Search for the cell housing the specified text and yield its [X, Y] center coordinate. 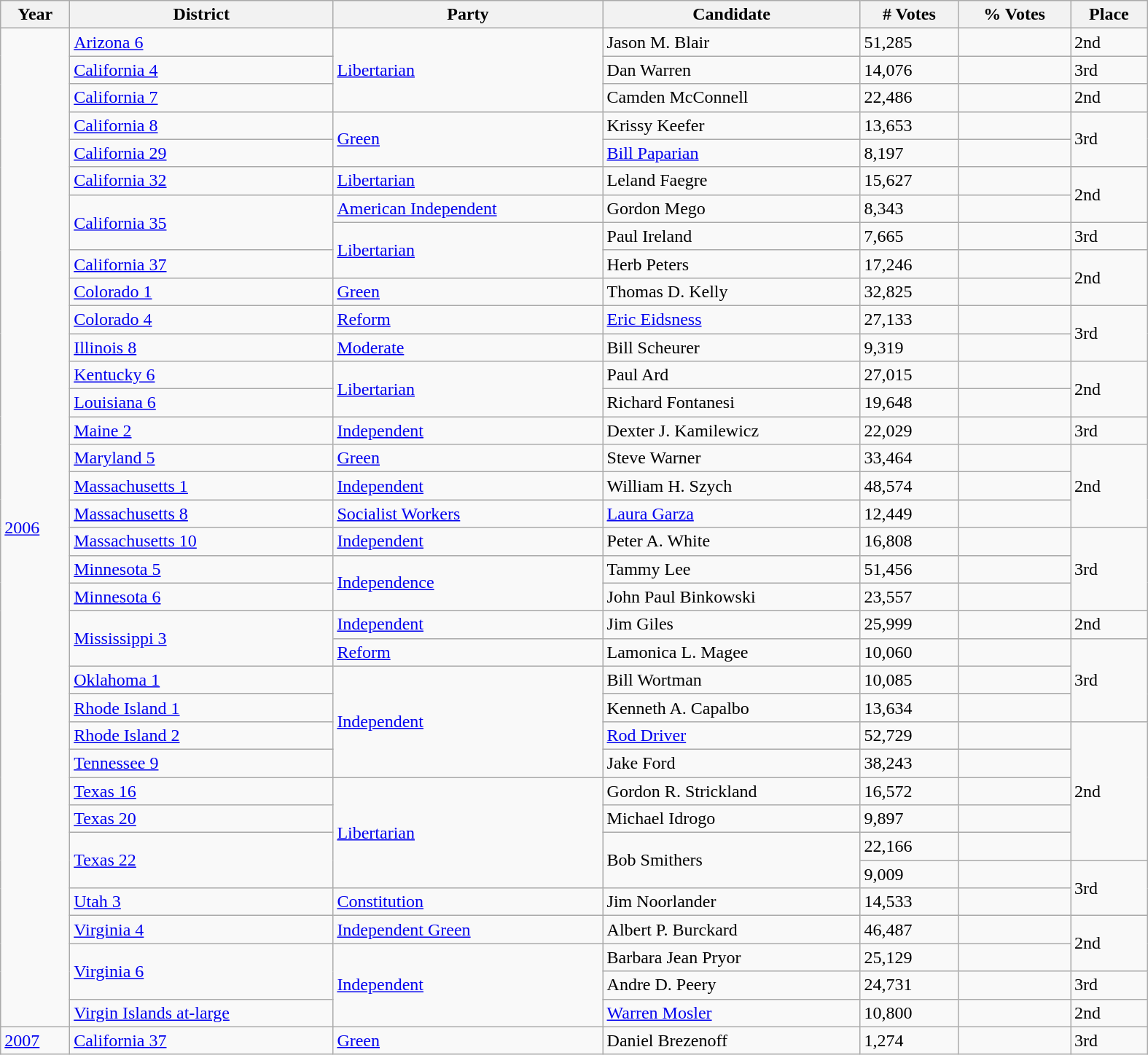
25,129 [910, 957]
48,574 [910, 486]
Dan Warren [732, 70]
Krissy Keefer [732, 125]
Virginia 4 [201, 930]
Virginia 6 [201, 971]
Mississippi 3 [201, 638]
Tammy Lee [732, 569]
9,319 [910, 348]
8,197 [910, 153]
Paul Ard [732, 375]
Gordon R. Strickland [732, 791]
Independent Green [468, 930]
Eric Eidsness [732, 319]
Barbara Jean Pryor [732, 957]
Constitution [468, 902]
17,246 [910, 264]
Party [468, 15]
Moderate [468, 348]
Texas 20 [201, 819]
Maine 2 [201, 431]
Place [1109, 15]
14,533 [910, 902]
Rhode Island 2 [201, 735]
Illinois 8 [201, 348]
10,085 [910, 680]
27,015 [910, 375]
California 35 [201, 222]
California 32 [201, 181]
Rod Driver [732, 735]
Minnesota 6 [201, 597]
1,274 [910, 1040]
8,343 [910, 208]
American Independent [468, 208]
14,076 [910, 70]
California 8 [201, 125]
Colorado 1 [201, 291]
Paul Ireland [732, 236]
Dexter J. Kamilewicz [732, 431]
Virgin Islands at-large [201, 1013]
13,653 [910, 125]
Massachusetts 8 [201, 514]
9,009 [910, 874]
Massachusetts 10 [201, 541]
10,060 [910, 652]
Texas 22 [201, 860]
Laura Garza [732, 514]
12,449 [910, 514]
52,729 [910, 735]
Utah 3 [201, 902]
# Votes [910, 15]
% Votes [1015, 15]
Warren Mosler [732, 1013]
19,648 [910, 403]
22,029 [910, 431]
10,800 [910, 1013]
Independence [468, 583]
Bill Paparian [732, 153]
Minnesota 5 [201, 569]
23,557 [910, 597]
California 4 [201, 70]
John Paul Binkowski [732, 597]
Rhode Island 1 [201, 707]
California 29 [201, 153]
7,665 [910, 236]
California 7 [201, 98]
Bill Scheurer [732, 348]
Richard Fontanesi [732, 403]
22,166 [910, 847]
Oklahoma 1 [201, 680]
51,456 [910, 569]
Bob Smithers [732, 860]
Gordon Mego [732, 208]
Year [35, 15]
District [201, 15]
27,133 [910, 319]
32,825 [910, 291]
9,897 [910, 819]
William H. Szych [732, 486]
13,634 [910, 707]
16,808 [910, 541]
Lamonica L. Magee [732, 652]
Albert P. Burckard [732, 930]
25,999 [910, 624]
Kentucky 6 [201, 375]
38,243 [910, 763]
Daniel Brezenoff [732, 1040]
22,486 [910, 98]
Massachusetts 1 [201, 486]
2007 [35, 1040]
Camden McConnell [732, 98]
24,731 [910, 985]
Jake Ford [732, 763]
Arizona 6 [201, 42]
Steve Warner [732, 458]
Andre D. Peery [732, 985]
51,285 [910, 42]
Peter A. White [732, 541]
2006 [35, 527]
Bill Wortman [732, 680]
Kenneth A. Capalbo [732, 707]
33,464 [910, 458]
Tennessee 9 [201, 763]
Jim Noorlander [732, 902]
Maryland 5 [201, 458]
Candidate [732, 15]
Thomas D. Kelly [732, 291]
Michael Idrogo [732, 819]
Leland Faegre [732, 181]
Louisiana 6 [201, 403]
15,627 [910, 181]
Herb Peters [732, 264]
16,572 [910, 791]
Jason M. Blair [732, 42]
46,487 [910, 930]
Colorado 4 [201, 319]
Texas 16 [201, 791]
Socialist Workers [468, 514]
Jim Giles [732, 624]
